Identify which cell holds the provided text, then report its [X, Y] central coordinate. 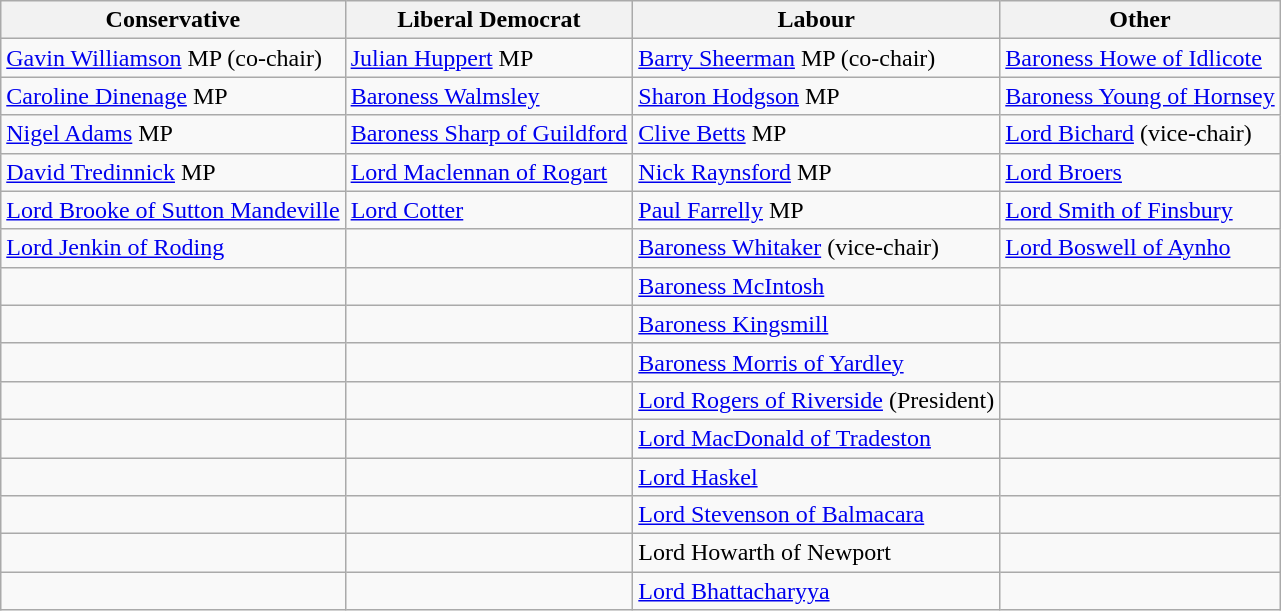
Baroness Kingsmill [816, 324]
Lord Haskel [816, 477]
Lord Broers [1140, 172]
Lord Maclennan of Rogart [489, 172]
Baroness Whitaker (vice-chair) [816, 248]
Conservative [173, 20]
Lord Stevenson of Balmacara [816, 515]
Liberal Democrat [489, 20]
Baroness Sharp of Guildford [489, 134]
Paul Farrelly MP [816, 210]
Lord Jenkin of Roding [173, 248]
Baroness Young of Hornsey [1140, 96]
Nigel Adams MP [173, 134]
Lord Rogers of Riverside (President) [816, 400]
Caroline Dinenage MP [173, 96]
Julian Huppert MP [489, 58]
Baroness Howe of Idlicote [1140, 58]
Clive Betts MP [816, 134]
Baroness Walmsley [489, 96]
Lord MacDonald of Tradeston [816, 438]
Baroness Morris of Yardley [816, 362]
Lord Bhattacharyya [816, 591]
Lord Boswell of Aynho [1140, 248]
David Tredinnick MP [173, 172]
Baroness McIntosh [816, 286]
Lord Cotter [489, 210]
Other [1140, 20]
Labour [816, 20]
Lord Howarth of Newport [816, 553]
Sharon Hodgson MP [816, 96]
Gavin Williamson MP (co-chair) [173, 58]
Nick Raynsford MP [816, 172]
Lord Brooke of Sutton Mandeville [173, 210]
Barry Sheerman MP (co-chair) [816, 58]
Lord Smith of Finsbury [1140, 210]
Lord Bichard (vice-chair) [1140, 134]
